Extract the [X, Y] coordinate from the center of the cell holding the provided text.  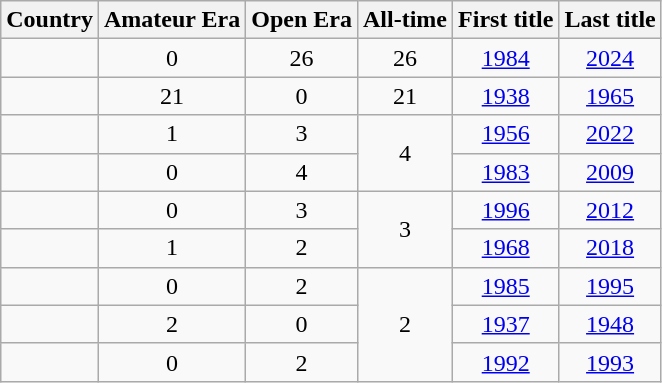
2012 [610, 210]
2018 [610, 248]
1992 [506, 362]
1983 [506, 172]
2024 [610, 58]
First title [506, 20]
1995 [610, 286]
1984 [506, 58]
All-time [404, 20]
1985 [506, 286]
2022 [610, 134]
1956 [506, 134]
1937 [506, 324]
Amateur Era [172, 20]
1938 [506, 96]
1996 [506, 210]
1965 [610, 96]
2009 [610, 172]
1968 [506, 248]
Last title [610, 20]
Open Era [302, 20]
Country [50, 20]
1948 [610, 324]
1993 [610, 362]
